Output the [x, y] coordinate of the center of the cell containing the given text.  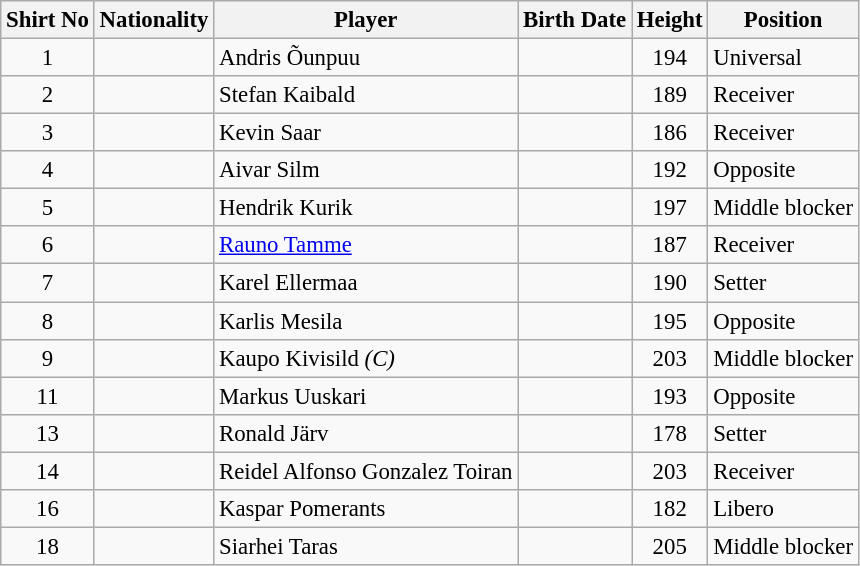
18 [48, 546]
192 [670, 170]
4 [48, 170]
Shirt No [48, 20]
Andris Õunpuu [366, 58]
197 [670, 208]
Universal [783, 58]
190 [670, 283]
194 [670, 58]
14 [48, 471]
Rauno Tamme [366, 245]
195 [670, 321]
9 [48, 358]
Birth Date [575, 20]
11 [48, 396]
Kevin Saar [366, 133]
187 [670, 245]
Kaspar Pomerants [366, 509]
3 [48, 133]
Karel Ellermaa [366, 283]
Nationality [154, 20]
Libero [783, 509]
Kaupo Kivisild (C) [366, 358]
205 [670, 546]
8 [48, 321]
Aivar Silm [366, 170]
193 [670, 396]
Ronald Järv [366, 433]
Siarhei Taras [366, 546]
5 [48, 208]
186 [670, 133]
Position [783, 20]
7 [48, 283]
Player [366, 20]
13 [48, 433]
Markus Uuskari [366, 396]
Height [670, 20]
Reidel Alfonso Gonzalez Toiran [366, 471]
2 [48, 95]
182 [670, 509]
189 [670, 95]
6 [48, 245]
Hendrik Kurik [366, 208]
1 [48, 58]
Karlis Mesila [366, 321]
Stefan Kaibald [366, 95]
16 [48, 509]
178 [670, 433]
